Capture the cell that displays the provided text and extract its (X, Y) central coordinate. 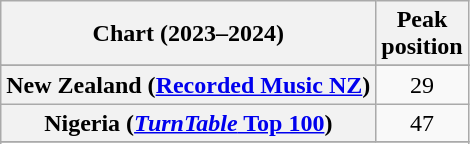
47 (422, 123)
Nigeria (TurnTable Top 100) (188, 123)
29 (422, 85)
New Zealand (Recorded Music NZ) (188, 85)
Peakposition (422, 34)
Chart (2023–2024) (188, 34)
